From the cell containing the given text, extract its center point as (x, y) coordinate. 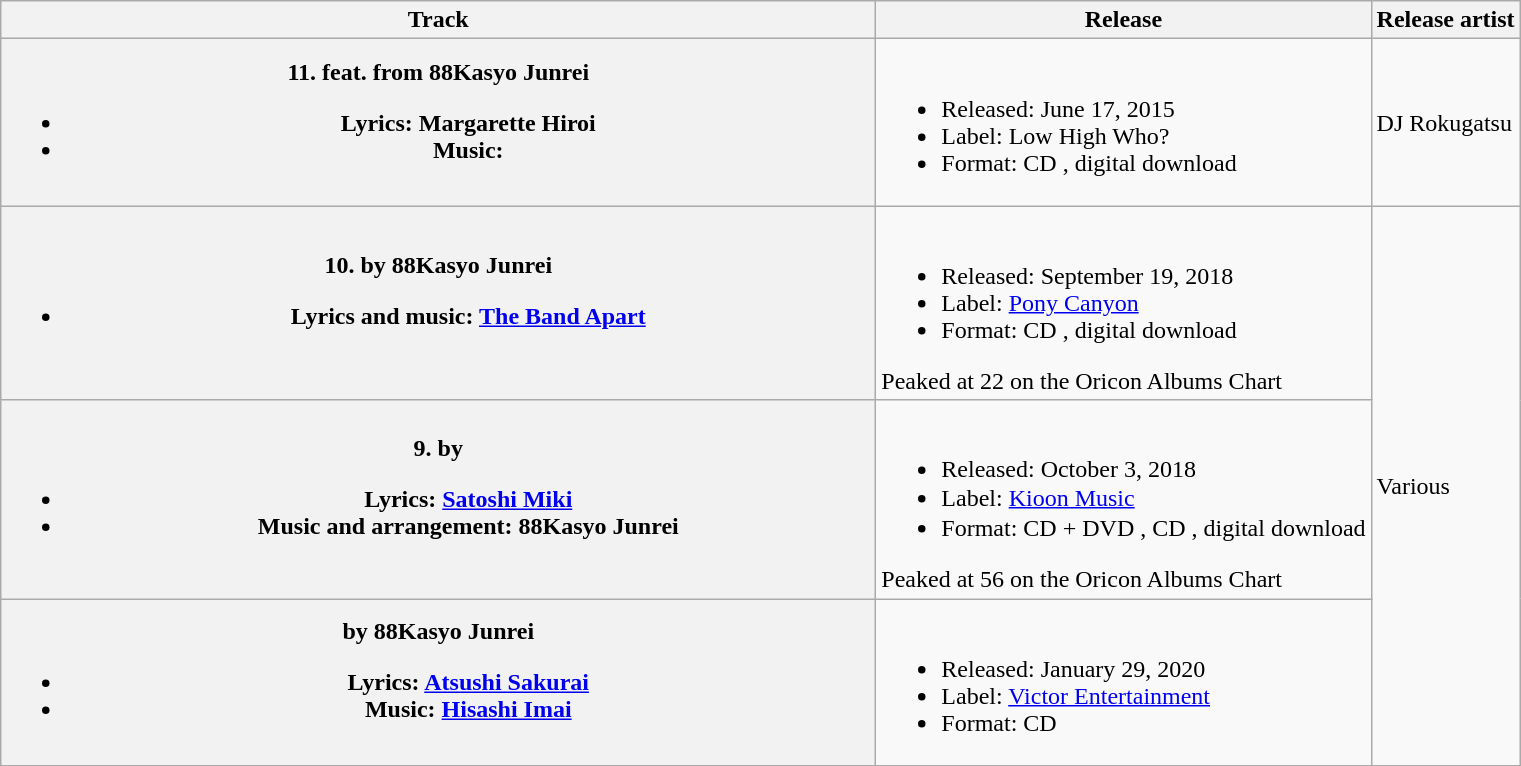
10. by 88Kasyo JunreiLyrics and music: The Band Apart (438, 303)
DJ Rokugatsu (1446, 122)
11. feat. from 88Kasyo JunreiLyrics: Margarette HiroiMusic: (438, 122)
Released: October 3, 2018 Label: Kioon Music Format: CD + DVD , CD , digital downloadPeaked at 56 on the Oricon Albums Chart (1124, 500)
Various (1446, 486)
by 88Kasyo JunreiLyrics: Atsushi SakuraiMusic: Hisashi Imai (438, 682)
Release artist (1446, 20)
Release (1124, 20)
9. by Lyrics: Satoshi MikiMusic and arrangement: 88Kasyo Junrei (438, 500)
Released: January 29, 2020 Label: Victor EntertainmentFormat: CD (1124, 682)
Released: June 17, 2015 Label: Low High Who?Format: CD , digital download (1124, 122)
Released: September 19, 2018 Label: Pony CanyonFormat: CD , digital downloadPeaked at 22 on the Oricon Albums Chart (1124, 303)
Track (438, 20)
